Locate the cell with the specified text and output its (x, y) center coordinate. 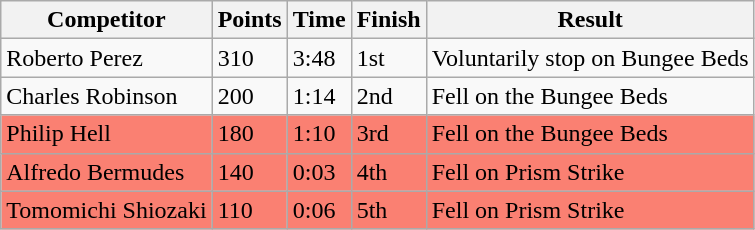
1:10 (319, 134)
140 (250, 172)
4th (388, 172)
Alfredo Bermudes (106, 172)
310 (250, 58)
3:48 (319, 58)
110 (250, 210)
Tomomichi Shiozaki (106, 210)
0:06 (319, 210)
180 (250, 134)
Roberto Perez (106, 58)
200 (250, 96)
5th (388, 210)
Philip Hell (106, 134)
Result (590, 20)
Voluntarily stop on Bungee Beds (590, 58)
Finish (388, 20)
0:03 (319, 172)
1st (388, 58)
1:14 (319, 96)
Charles Robinson (106, 96)
Competitor (106, 20)
3rd (388, 134)
2nd (388, 96)
Points (250, 20)
Time (319, 20)
